For the text-containing cell, return its midpoint in (X, Y) coordinate format. 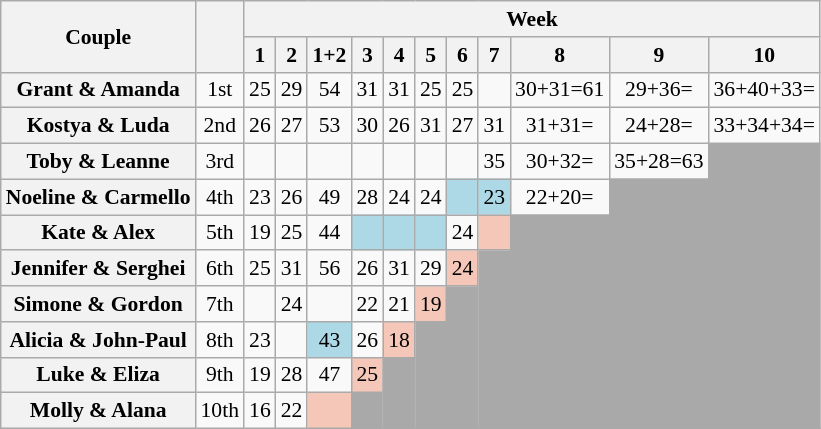
Alicia & John-Paul (98, 340)
Noeline & Carmello (98, 197)
Kate & Alex (98, 233)
24+28= (658, 126)
7 (494, 55)
30+32= (560, 162)
9 (658, 55)
6th (220, 269)
Grant & Amanda (98, 90)
36+40+33= (764, 90)
18 (399, 340)
8 (560, 55)
7th (220, 304)
21 (399, 304)
16 (260, 411)
4th (220, 197)
49 (329, 197)
31+31= (560, 126)
Toby & Leanne (98, 162)
10 (764, 55)
35+28=63 (658, 162)
1 (260, 55)
30 (367, 126)
1st (220, 90)
2 (292, 55)
54 (329, 90)
43 (329, 340)
53 (329, 126)
Simone & Gordon (98, 304)
30+31=61 (560, 90)
3rd (220, 162)
22+20= (560, 197)
2nd (220, 126)
Kostya & Luda (98, 126)
8th (220, 340)
1+2 (329, 55)
29+36= (658, 90)
33+34+34= (764, 126)
Jennifer & Serghei (98, 269)
Molly & Alana (98, 411)
4 (399, 55)
6 (463, 55)
35 (494, 162)
Luke & Eliza (98, 375)
3 (367, 55)
5th (220, 233)
47 (329, 375)
44 (329, 233)
Couple (98, 36)
9th (220, 375)
Week (532, 19)
5 (431, 55)
56 (329, 269)
10th (220, 411)
